Output the [X, Y] coordinate of the center of the cell containing the given text.  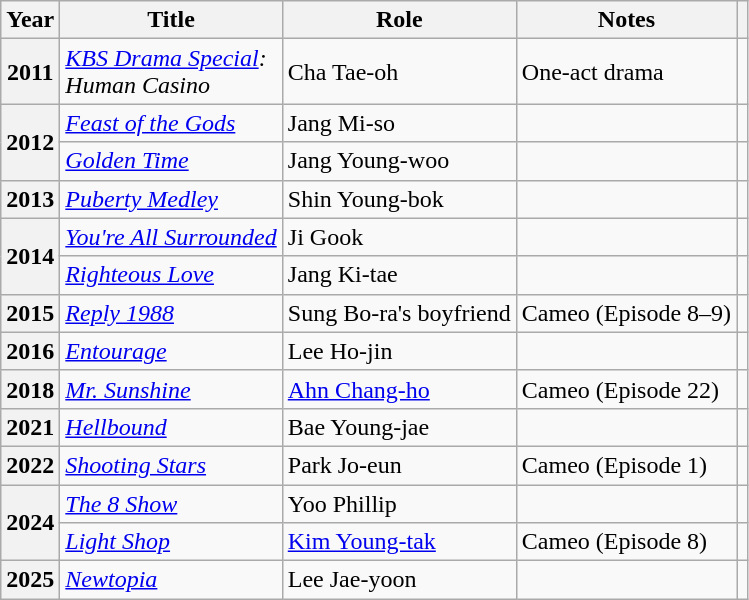
2018 [30, 389]
2016 [30, 351]
Shooting Stars [171, 465]
2024 [30, 522]
2012 [30, 142]
Light Shop [171, 542]
The 8 Show [171, 503]
Shin Young-bok [399, 199]
Title [171, 20]
Kim Young-tak [399, 542]
Ji Gook [399, 237]
Hellbound [171, 427]
Sung Bo-ra's boyfriend [399, 313]
Cameo (Episode 8) [626, 542]
2025 [30, 580]
Jang Young-woo [399, 161]
Entourage [171, 351]
One-act drama [626, 72]
2014 [30, 256]
You're All Surrounded [171, 237]
Cha Tae-oh [399, 72]
Jang Ki-tae [399, 275]
Puberty Medley [171, 199]
Park Jo-eun [399, 465]
Newtopia [171, 580]
Role [399, 20]
Reply 1988 [171, 313]
Cameo (Episode 1) [626, 465]
Golden Time [171, 161]
Mr. Sunshine [171, 389]
KBS Drama Special:Human Casino [171, 72]
Notes [626, 20]
Lee Jae-yoon [399, 580]
Jang Mi-so [399, 123]
Cameo (Episode 22) [626, 389]
Righteous Love [171, 275]
Feast of the Gods [171, 123]
2013 [30, 199]
2022 [30, 465]
Lee Ho-jin [399, 351]
Yoo Phillip [399, 503]
Bae Young-jae [399, 427]
Year [30, 20]
2021 [30, 427]
Cameo (Episode 8–9) [626, 313]
2015 [30, 313]
Ahn Chang-ho [399, 389]
2011 [30, 72]
